Provide the [x, y] coordinate of the cell's center where the given text is located.  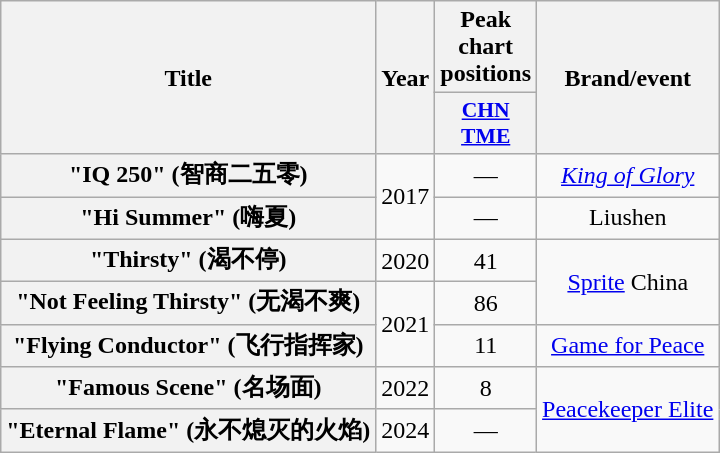
8 [486, 388]
Peak chart positions [486, 47]
"Hi Summer" (嗨夏) [188, 218]
"Thirsty" (渴不停) [188, 260]
King of Glory [628, 176]
11 [486, 346]
2022 [406, 388]
"IQ 250" (智商二五零) [188, 176]
Liushen [628, 218]
41 [486, 260]
"Flying Conductor" (飞行指挥家) [188, 346]
2021 [406, 324]
"Not Feeling Thirsty" (无渴不爽) [188, 304]
2024 [406, 430]
Brand/event [628, 78]
Title [188, 78]
"Famous Scene" (名场面) [188, 388]
Peacekeeper Elite [628, 410]
Game for Peace [628, 346]
86 [486, 304]
2017 [406, 196]
Sprite China [628, 282]
2020 [406, 260]
"Eternal Flame" (永不熄灭的火焰) [188, 430]
CHN TME [486, 124]
Year [406, 78]
